Detect which cell encompasses the target text, then output its [X, Y] center coordinate. 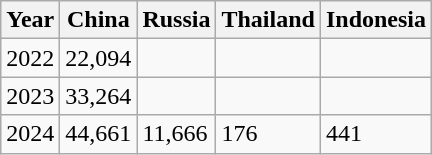
Thailand [268, 20]
2022 [30, 58]
441 [376, 134]
Russia [176, 20]
11,666 [176, 134]
44,661 [98, 134]
2023 [30, 96]
2024 [30, 134]
China [98, 20]
Year [30, 20]
22,094 [98, 58]
Indonesia [376, 20]
33,264 [98, 96]
176 [268, 134]
